Scan for the cell matching the given text and deliver its (x, y) coordinate at center. 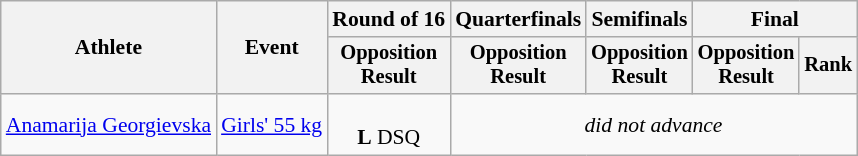
Athlete (108, 48)
Event (272, 48)
Quarterfinals (518, 19)
L DSQ (388, 124)
Rank (828, 66)
Anamarija Georgievska (108, 124)
Final (775, 19)
Girls' 55 kg (272, 124)
Round of 16 (388, 19)
did not advance (654, 124)
Semifinals (640, 19)
